Find where the given text appears and provide that cell's center as (x, y) coordinate. 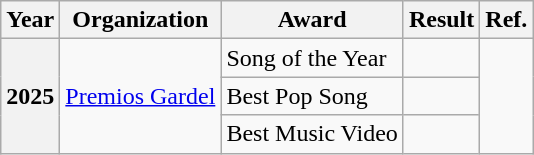
Premios Gardel (140, 96)
Best Music Video (312, 134)
Result (441, 20)
Organization (140, 20)
Song of the Year (312, 58)
2025 (30, 96)
Year (30, 20)
Best Pop Song (312, 96)
Ref. (506, 20)
Award (312, 20)
